Return the [X, Y] coordinate for the center point of the cell that contains the specified text.  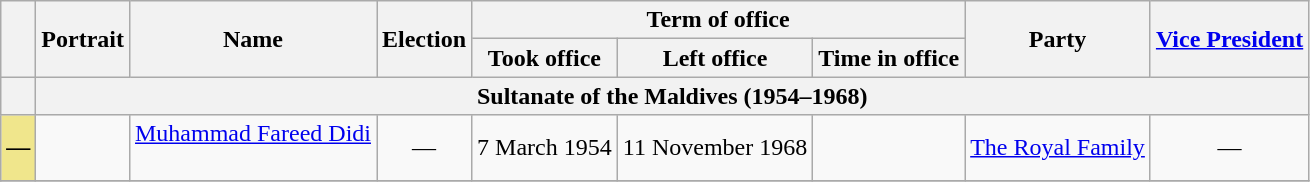
Party [1058, 39]
Left office [714, 58]
Sultanate of the Maldives (1954–1968) [672, 96]
Took office [545, 58]
The Royal Family [1058, 148]
Time in office [889, 58]
Muhammad Fareed Didi [252, 148]
7 March 1954 [545, 148]
Portrait [83, 39]
11 November 1968 [714, 148]
Election [424, 39]
Vice President [1229, 39]
Name [252, 39]
Term of office [718, 20]
